Return the [X, Y] coordinate for the center point of the cell that contains the specified text.  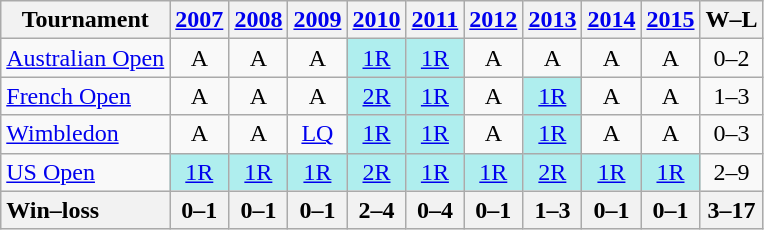
0–3 [732, 134]
US Open [86, 172]
LQ [318, 134]
0–2 [732, 58]
3–17 [732, 210]
Tournament [86, 20]
2015 [670, 20]
Wimbledon [86, 134]
2014 [612, 20]
2012 [494, 20]
2008 [258, 20]
Win–loss [86, 210]
2–4 [376, 210]
2009 [318, 20]
2011 [435, 20]
2–9 [732, 172]
Australian Open [86, 58]
W–L [732, 20]
0–4 [435, 210]
2010 [376, 20]
2007 [200, 20]
French Open [86, 96]
2013 [552, 20]
